Identify which cell holds the provided text, then report its (X, Y) central coordinate. 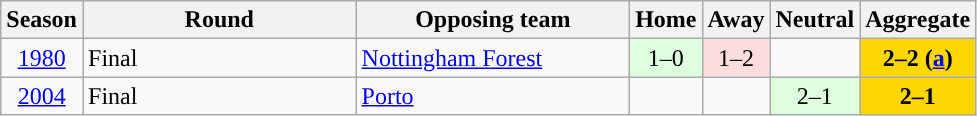
1980 (42, 58)
Home (666, 20)
2–2 (a) (918, 58)
Away (736, 20)
Aggregate (918, 20)
1–0 (666, 58)
Nottingham Forest (493, 58)
Round (219, 20)
Porto (493, 96)
Opposing team (493, 20)
Season (42, 20)
1–2 (736, 58)
2004 (42, 96)
Neutral (815, 20)
